Locate the cell with the specified text and output its (X, Y) center coordinate. 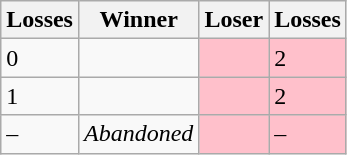
Winner (138, 20)
Abandoned (138, 134)
1 (40, 96)
0 (40, 58)
Loser (234, 20)
